From the cell containing the given text, extract its center point as [X, Y] coordinate. 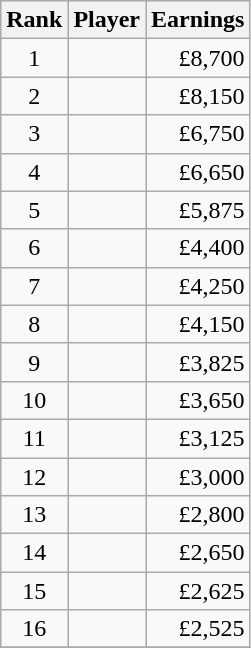
12 [34, 477]
5 [34, 210]
£3,000 [198, 477]
3 [34, 134]
9 [34, 362]
£4,400 [198, 248]
Player [107, 20]
£2,625 [198, 591]
£8,700 [198, 58]
£8,150 [198, 96]
£2,800 [198, 515]
£2,650 [198, 553]
6 [34, 248]
8 [34, 324]
£3,125 [198, 438]
4 [34, 172]
1 [34, 58]
2 [34, 96]
£4,250 [198, 286]
£3,825 [198, 362]
£3,650 [198, 400]
15 [34, 591]
£2,525 [198, 629]
Rank [34, 20]
£6,750 [198, 134]
13 [34, 515]
10 [34, 400]
£4,150 [198, 324]
16 [34, 629]
14 [34, 553]
£6,650 [198, 172]
Earnings [198, 20]
11 [34, 438]
£5,875 [198, 210]
7 [34, 286]
